Capture the cell that displays the provided text and extract its (X, Y) central coordinate. 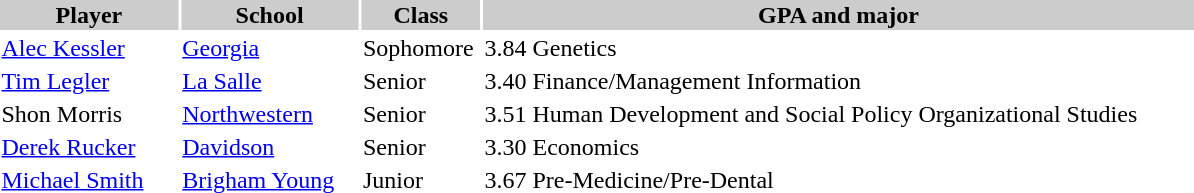
Northwestern (270, 114)
Derek Rucker (89, 147)
GPA and major (838, 15)
La Salle (270, 81)
Alec Kessler (89, 48)
Sophomore (421, 48)
3.84 Genetics (838, 48)
School (270, 15)
3.40 Finance/Management Information (838, 81)
Davidson (270, 147)
Shon Morris (89, 114)
3.30 Economics (838, 147)
3.51 Human Development and Social Policy Organizational Studies (838, 114)
Tim Legler (89, 81)
Player (89, 15)
Georgia (270, 48)
Class (421, 15)
